Pinpoint the cell where the given text exists, returning its (X, Y) midpoint coordinate. 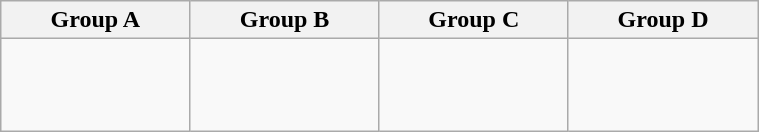
Group B (284, 20)
Group C (474, 20)
Group D (662, 20)
Group A (96, 20)
